Return the [X, Y] coordinate for the center point of the cell that contains the specified text.  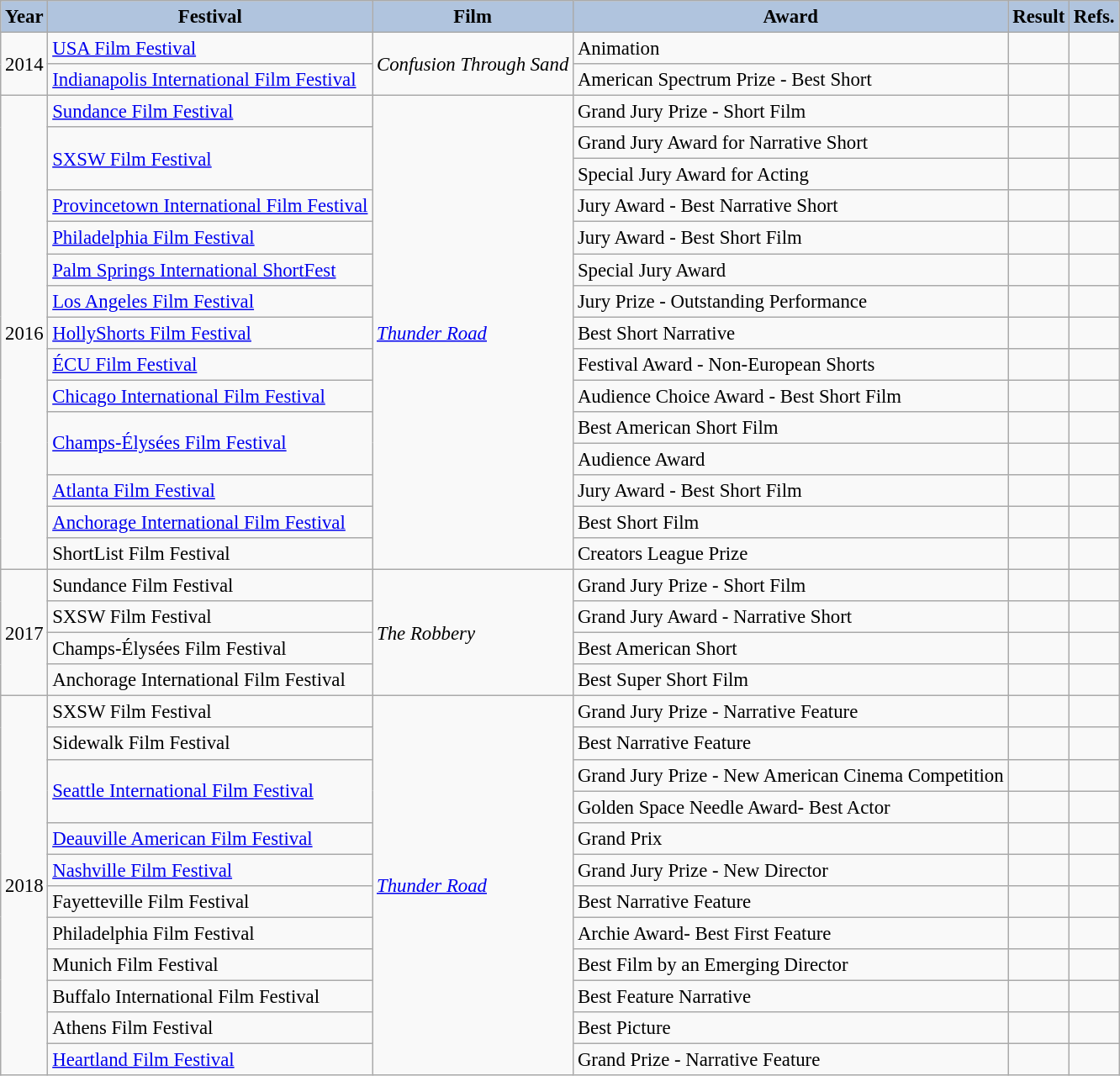
Audience Award [790, 459]
Special Jury Award for Acting [790, 175]
Award [790, 17]
Grand Jury Prize - Narrative Feature [790, 712]
Seattle International Film Festival [210, 790]
Creators League Prize [790, 554]
Best Picture [790, 1028]
Grand Jury Prize - New Director [790, 870]
The Robbery [473, 633]
Sidewalk Film Festival [210, 744]
Best American Short Film [790, 428]
Archie Award- Best First Feature [790, 933]
2017 [24, 633]
HollyShorts Film Festival [210, 333]
2014 [24, 64]
Grand Prix [790, 838]
Best Feature Narrative [790, 996]
USA Film Festival [210, 49]
Result [1039, 17]
Best Short Film [790, 522]
Heartland Film Festival [210, 1060]
Grand Prize - Narrative Feature [790, 1060]
Special Jury Award [790, 270]
Buffalo International Film Festival [210, 996]
Festival Award - Non-European Shorts [790, 364]
Grand Jury Prize - New American Cinema Competition [790, 775]
Best American Short [790, 649]
Best Super Short Film [790, 680]
Palm Springs International ShortFest [210, 270]
Refs. [1095, 17]
2018 [24, 886]
Best Short Narrative [790, 333]
Athens Film Festival [210, 1028]
Atlanta Film Festival [210, 491]
Confusion Through Sand [473, 64]
Grand Jury Award for Narrative Short [790, 143]
Grand Jury Award - Narrative Short [790, 617]
Los Angeles Film Festival [210, 301]
American Spectrum Prize - Best Short [790, 80]
Animation [790, 49]
Deauville American Film Festival [210, 838]
Festival [210, 17]
Audience Choice Award - Best Short Film [790, 396]
Fayetteville Film Festival [210, 902]
Jury Prize - Outstanding Performance [790, 301]
Best Film by an Emerging Director [790, 965]
Chicago International Film Festival [210, 396]
Golden Space Needle Award- Best Actor [790, 807]
Indianapolis International Film Festival [210, 80]
Jury Award - Best Narrative Short [790, 206]
ShortList Film Festival [210, 554]
2016 [24, 333]
Munich Film Festival [210, 965]
Year [24, 17]
Film [473, 17]
Provincetown International Film Festival [210, 206]
ÉCU Film Festival [210, 364]
Nashville Film Festival [210, 870]
